Identify which cell holds the provided text, then report its [X, Y] central coordinate. 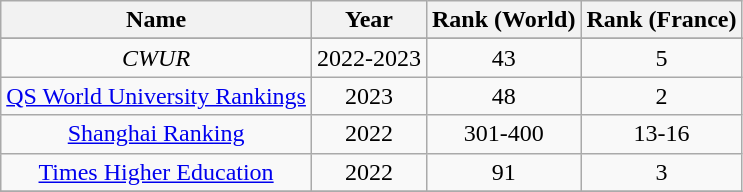
Rank (World) [503, 20]
QS World University Rankings [156, 96]
Name [156, 20]
91 [503, 172]
3 [662, 172]
Rank (France) [662, 20]
2023 [368, 96]
Times Higher Education [156, 172]
301-400 [503, 134]
Shanghai Ranking [156, 134]
48 [503, 96]
13-16 [662, 134]
5 [662, 58]
2 [662, 96]
CWUR [156, 58]
Year [368, 20]
43 [503, 58]
2022-2023 [368, 58]
